Return the (X, Y) coordinate for the center point of the cell that contains the specified text.  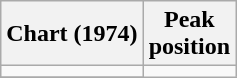
Peakposition (189, 34)
Chart (1974) (72, 34)
